For the text-containing cell, return its midpoint in (x, y) coordinate format. 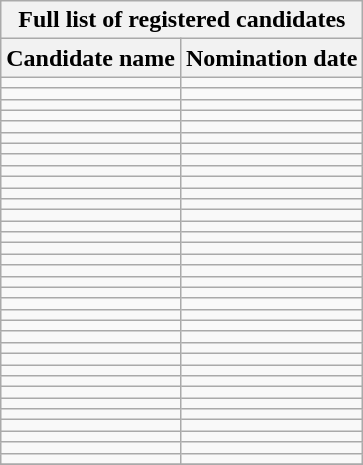
Nomination date (271, 58)
Full list of registered candidates (182, 20)
Candidate name (91, 58)
